Output the [X, Y] coordinate of the center of the cell containing the given text.  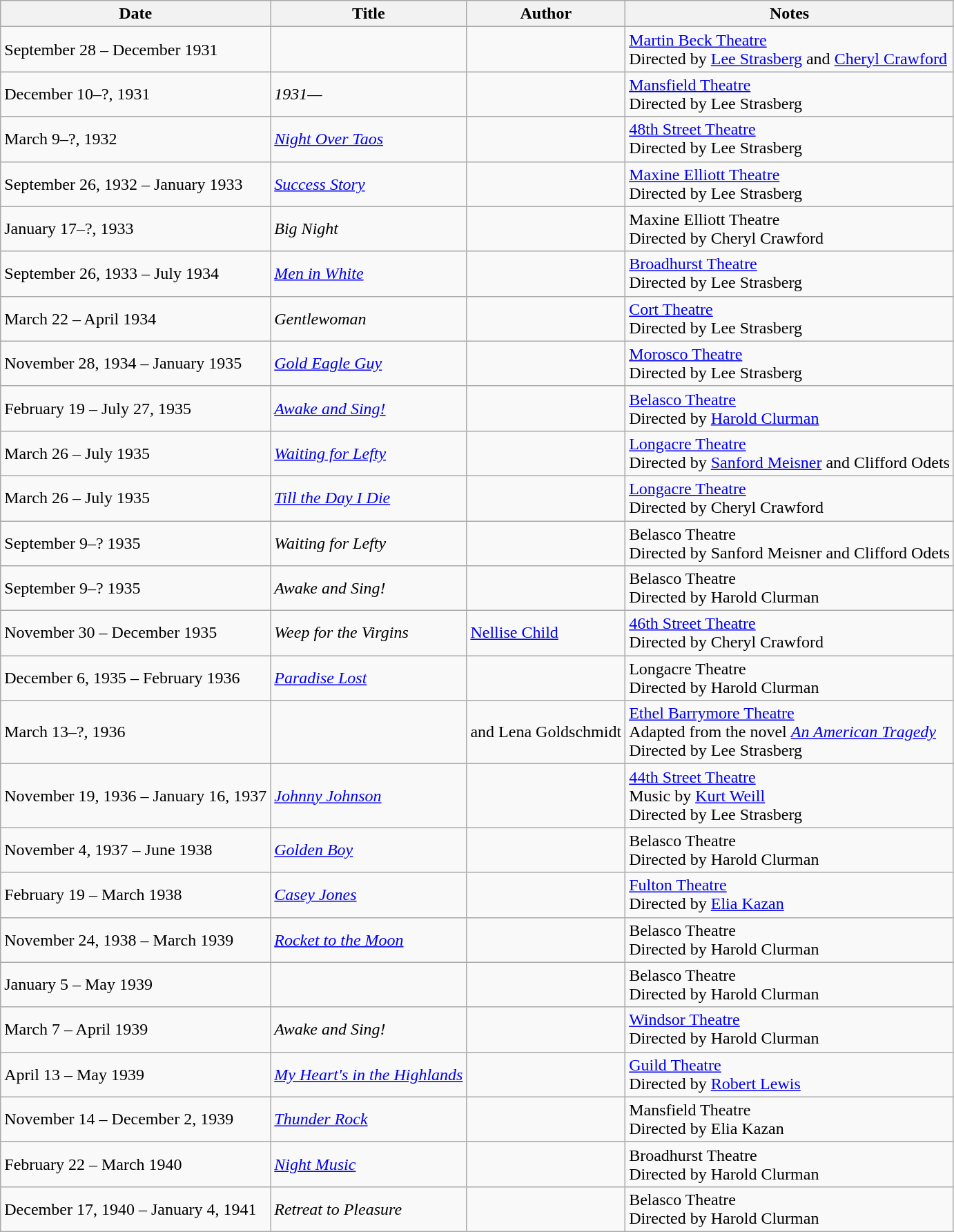
September 28 – December 1931 [135, 50]
Till the Day I Die [369, 498]
November 14 – December 2, 1939 [135, 1119]
Longacre TheatreDirected by Sanford Meisner and Clifford Odets [790, 453]
Longacre TheatreDirected by Cheryl Crawford [790, 498]
March 7 – April 1939 [135, 1030]
Gold Eagle Guy [369, 363]
Success Story [369, 184]
February 19 – March 1938 [135, 894]
Fulton TheatreDirected by Elia Kazan [790, 894]
November 4, 1937 – June 1938 [135, 850]
Night Over Taos [369, 139]
Paradise Lost [369, 678]
Broadhurst TheatreDirected by Harold Clurman [790, 1164]
Notes [790, 14]
Mansfield TheatreDirected by Elia Kazan [790, 1119]
Title [369, 14]
Belasco TheatreDirected by Sanford Meisner and Clifford Odets [790, 542]
November 28, 1934 – January 1935 [135, 363]
November 24, 1938 – March 1939 [135, 940]
Author [546, 14]
December 6, 1935 – February 1936 [135, 678]
48th Street TheatreDirected by Lee Strasberg [790, 139]
Big Night [369, 229]
Broadhurst TheatreDirected by Lee Strasberg [790, 273]
September 26, 1933 – July 1934 [135, 273]
Men in White [369, 273]
March 13–?, 1936 [135, 732]
Longacre TheatreDirected by Harold Clurman [790, 678]
Casey Jones [369, 894]
Rocket to the Moon [369, 940]
January 17–?, 1933 [135, 229]
My Heart's in the Highlands [369, 1074]
December 17, 1940 – January 4, 1941 [135, 1209]
March 22 – April 1934 [135, 319]
and Lena Goldschmidt [546, 732]
Johnny Johnson [369, 796]
44th Street TheatreMusic by Kurt WeillDirected by Lee Strasberg [790, 796]
Weep for the Virgins [369, 634]
Maxine Elliott TheatreDirected by Cheryl Crawford [790, 229]
Guild TheatreDirected by Robert Lewis [790, 1074]
Gentlewoman [369, 319]
November 30 – December 1935 [135, 634]
Martin Beck TheatreDirected by Lee Strasberg and Cheryl Crawford [790, 50]
Cort TheatreDirected by Lee Strasberg [790, 319]
March 9–?, 1932 [135, 139]
1931— [369, 94]
January 5 – May 1939 [135, 984]
Retreat to Pleasure [369, 1209]
Date [135, 14]
Nellise Child [546, 634]
Thunder Rock [369, 1119]
September 26, 1932 – January 1933 [135, 184]
Golden Boy [369, 850]
Night Music [369, 1164]
November 19, 1936 – January 16, 1937 [135, 796]
Windsor TheatreDirected by Harold Clurman [790, 1030]
Maxine Elliott TheatreDirected by Lee Strasberg [790, 184]
Morosco TheatreDirected by Lee Strasberg [790, 363]
Ethel Barrymore TheatreAdapted from the novel An American TragedyDirected by Lee Strasberg [790, 732]
December 10–?, 1931 [135, 94]
Mansfield TheatreDirected by Lee Strasberg [790, 94]
April 13 – May 1939 [135, 1074]
February 19 – July 27, 1935 [135, 409]
46th Street TheatreDirected by Cheryl Crawford [790, 634]
February 22 – March 1940 [135, 1164]
